Locate the cell with the specified text and output its [x, y] center coordinate. 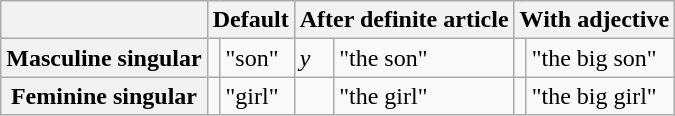
With adjective [594, 20]
Feminine singular [104, 96]
Masculine singular [104, 58]
"the big girl" [600, 96]
"the girl" [424, 96]
"son" [257, 58]
Default [250, 20]
"the son" [424, 58]
"the big son" [600, 58]
After definite article [404, 20]
y [314, 58]
"girl" [257, 96]
